Find where the given text appears and provide that cell's center as (X, Y) coordinate. 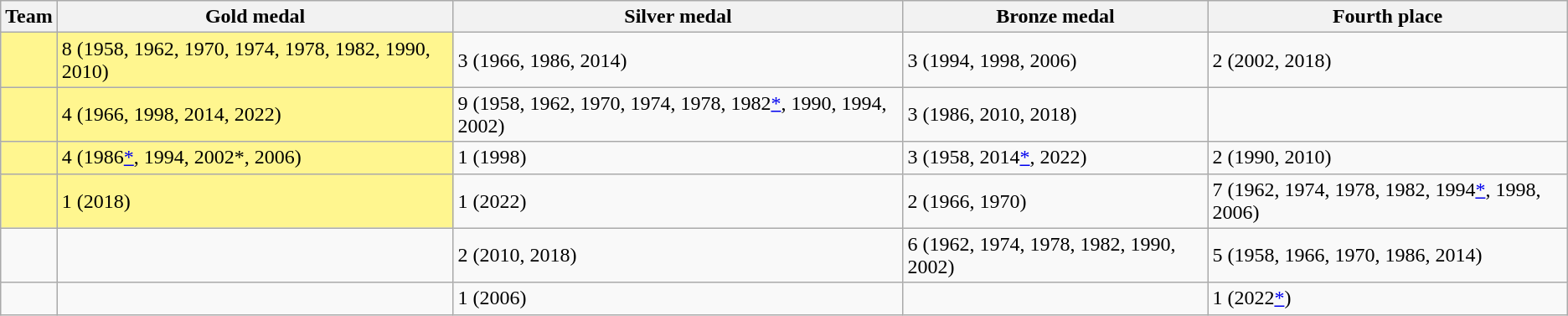
Team (29, 17)
4 (1966, 1998, 2014, 2022) (255, 114)
1 (2006) (678, 298)
4 (1986*, 1994, 2002*, 2006) (255, 158)
3 (1966, 1986, 2014) (678, 60)
1 (2018) (255, 201)
Fourth place (1387, 17)
8 (1958, 1962, 1970, 1974, 1978, 1982, 1990, 2010) (255, 60)
3 (1994, 1998, 2006) (1055, 60)
7 (1962, 1974, 1978, 1982, 1994*, 1998, 2006) (1387, 201)
1 (2022*) (1387, 298)
Gold medal (255, 17)
9 (1958, 1962, 1970, 1974, 1978, 1982*, 1990, 1994, 2002) (678, 114)
Bronze medal (1055, 17)
2 (2002, 2018) (1387, 60)
5 (1958, 1966, 1970, 1986, 2014) (1387, 255)
6 (1962, 1974, 1978, 1982, 1990, 2002) (1055, 255)
2 (2010, 2018) (678, 255)
1 (1998) (678, 158)
Silver medal (678, 17)
3 (1958, 2014*, 2022) (1055, 158)
2 (1990, 2010) (1387, 158)
2 (1966, 1970) (1055, 201)
1 (2022) (678, 201)
3 (1986, 2010, 2018) (1055, 114)
